Search for the cell housing the specified text and yield its (x, y) center coordinate. 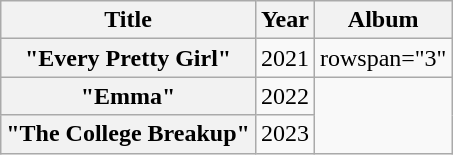
Album (383, 20)
"Emma" (128, 96)
2023 (284, 134)
rowspan="3" (383, 58)
2021 (284, 58)
Title (128, 20)
"Every Pretty Girl" (128, 58)
"The College Breakup" (128, 134)
2022 (284, 96)
Year (284, 20)
